Pinpoint the cell where the given text exists, returning its (x, y) midpoint coordinate. 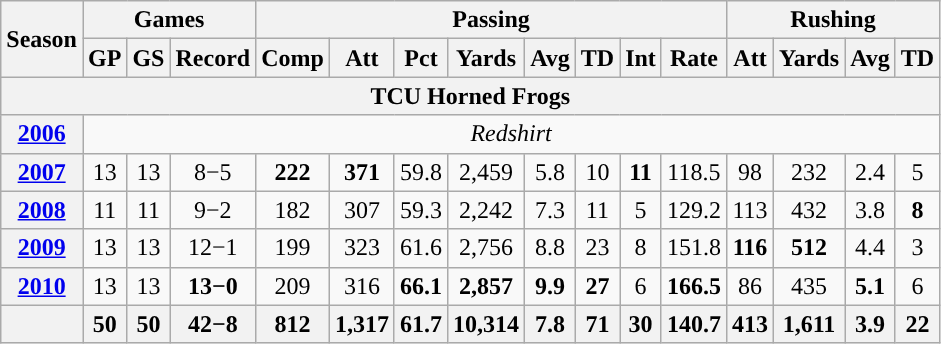
23 (597, 248)
307 (362, 210)
9−2 (213, 210)
5.1 (870, 286)
435 (810, 286)
Record (213, 58)
59.3 (420, 210)
13−0 (213, 286)
TCU Horned Frogs (470, 96)
2009 (42, 248)
61.7 (420, 324)
199 (293, 248)
116 (750, 248)
Rate (694, 58)
10,314 (486, 324)
10 (597, 172)
98 (750, 172)
5.8 (550, 172)
7.8 (550, 324)
Passing (492, 20)
2.4 (870, 172)
1,611 (810, 324)
2007 (42, 172)
8.8 (550, 248)
323 (362, 248)
3.8 (870, 210)
413 (750, 324)
59.8 (420, 172)
2,756 (486, 248)
166.5 (694, 286)
2008 (42, 210)
222 (293, 172)
71 (597, 324)
2010 (42, 286)
118.5 (694, 172)
7.3 (550, 210)
30 (641, 324)
151.8 (694, 248)
129.2 (694, 210)
Games (168, 20)
2006 (42, 134)
Season (42, 39)
316 (362, 286)
182 (293, 210)
2,242 (486, 210)
Rushing (832, 20)
12−1 (213, 248)
2,857 (486, 286)
1,317 (362, 324)
8−5 (213, 172)
GS (148, 58)
27 (597, 286)
66.1 (420, 286)
61.6 (420, 248)
232 (810, 172)
512 (810, 248)
3 (917, 248)
42−8 (213, 324)
9.9 (550, 286)
GP (104, 58)
209 (293, 286)
113 (750, 210)
22 (917, 324)
432 (810, 210)
Comp (293, 58)
4.4 (870, 248)
Pct (420, 58)
2,459 (486, 172)
3.9 (870, 324)
Int (641, 58)
86 (750, 286)
812 (293, 324)
140.7 (694, 324)
Redshirt (510, 134)
371 (362, 172)
